From the cell containing the given text, extract its center point as [x, y] coordinate. 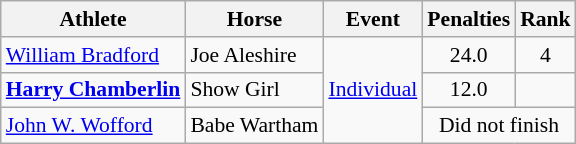
Babe Wartham [254, 126]
24.0 [468, 55]
Event [372, 19]
Individual [372, 90]
Athlete [94, 19]
Joe Aleshire [254, 55]
John W. Wofford [94, 126]
4 [546, 55]
Show Girl [254, 90]
Rank [546, 19]
12.0 [468, 90]
Penalties [468, 19]
Horse [254, 19]
Did not finish [498, 126]
Harry Chamberlin [94, 90]
William Bradford [94, 55]
